For the text-containing cell, return its midpoint in [X, Y] coordinate format. 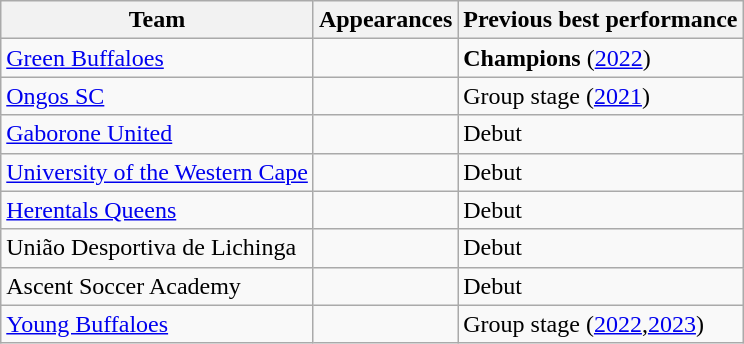
Young Buffaloes [158, 324]
União Desportiva de Lichinga [158, 248]
Green Buffaloes [158, 58]
Appearances [385, 20]
Ascent Soccer Academy [158, 286]
Group stage (2021) [600, 96]
University of the Western Cape [158, 172]
Team [158, 20]
Group stage (2022,2023) [600, 324]
Champions (2022) [600, 58]
Gaborone United [158, 134]
Previous best performance [600, 20]
Ongos SC [158, 96]
Herentals Queens [158, 210]
